Pinpoint the cell where the given text exists, returning its (X, Y) midpoint coordinate. 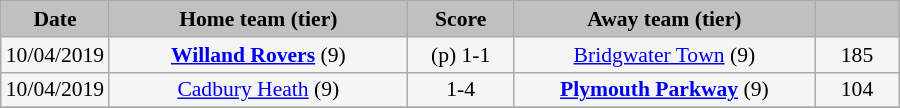
Date (55, 19)
104 (857, 90)
Willand Rovers (9) (258, 55)
(p) 1-1 (460, 55)
Plymouth Parkway (9) (664, 90)
Home team (tier) (258, 19)
Cadbury Heath (9) (258, 90)
185 (857, 55)
1-4 (460, 90)
Score (460, 19)
Away team (tier) (664, 19)
Bridgwater Town (9) (664, 55)
